Search for the cell housing the specified text and yield its (X, Y) center coordinate. 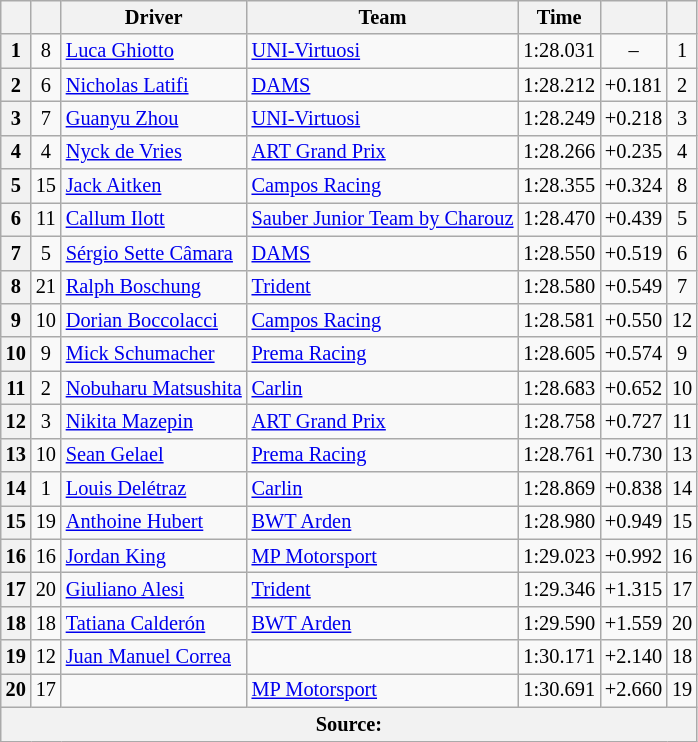
1:28.580 (559, 287)
Jack Aitken (154, 186)
+0.324 (634, 186)
1:30.691 (559, 690)
Sauber Junior Team by Charouz (383, 219)
1:29.590 (559, 623)
Sean Gelael (154, 455)
1:28.470 (559, 219)
Anthoine Hubert (154, 522)
Ralph Boschung (154, 287)
+1.315 (634, 589)
+2.140 (634, 657)
+0.949 (634, 522)
Nyck de Vries (154, 152)
+0.838 (634, 489)
1:28.683 (559, 388)
+0.519 (634, 253)
Callum Ilott (154, 219)
+0.652 (634, 388)
1:28.031 (559, 51)
Dorian Boccolacci (154, 320)
1:30.171 (559, 657)
1:28.249 (559, 118)
1:28.761 (559, 455)
+0.992 (634, 556)
1:28.980 (559, 522)
Nicholas Latifi (154, 85)
+0.439 (634, 219)
Time (559, 17)
1:28.550 (559, 253)
Tatiana Calderón (154, 623)
Driver (154, 17)
Sérgio Sette Câmara (154, 253)
1:28.605 (559, 354)
1:28.581 (559, 320)
+0.727 (634, 421)
1:29.346 (559, 589)
Luca Ghiotto (154, 51)
1:28.355 (559, 186)
Nikita Mazepin (154, 421)
+0.549 (634, 287)
Guanyu Zhou (154, 118)
+2.660 (634, 690)
Source: (349, 724)
+0.218 (634, 118)
+1.559 (634, 623)
+0.550 (634, 320)
+0.181 (634, 85)
Mick Schumacher (154, 354)
1:28.212 (559, 85)
Jordan King (154, 556)
21 (46, 287)
+0.730 (634, 455)
Nobuharu Matsushita (154, 388)
Louis Delétraz (154, 489)
+0.574 (634, 354)
1:28.266 (559, 152)
1:28.758 (559, 421)
– (634, 51)
Giuliano Alesi (154, 589)
Juan Manuel Correa (154, 657)
1:28.869 (559, 489)
Team (383, 17)
1:29.023 (559, 556)
+0.235 (634, 152)
